Extract the [X, Y] coordinate from the center of the cell holding the provided text.  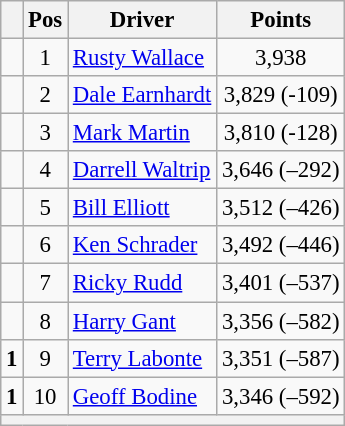
Bill Elliott [142, 208]
3,346 (–592) [281, 396]
3,512 (–426) [281, 208]
10 [46, 396]
Darrell Waltrip [142, 170]
9 [46, 358]
Rusty Wallace [142, 58]
3,356 (–582) [281, 321]
6 [46, 245]
3,938 [281, 58]
Driver [142, 20]
3,492 (–446) [281, 245]
Terry Labonte [142, 358]
3,810 (-128) [281, 133]
Dale Earnhardt [142, 95]
7 [46, 283]
Harry Gant [142, 321]
Geoff Bodine [142, 396]
5 [46, 208]
3,351 (–587) [281, 358]
3 [46, 133]
4 [46, 170]
Ken Schrader [142, 245]
Ricky Rudd [142, 283]
2 [46, 95]
3,401 (–537) [281, 283]
Pos [46, 20]
3,829 (-109) [281, 95]
Mark Martin [142, 133]
3,646 (–292) [281, 170]
8 [46, 321]
Points [281, 20]
